Return the (X, Y) coordinate for the center point of the cell that contains the specified text.  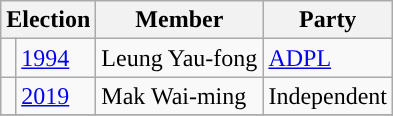
Leung Yau-fong (180, 58)
2019 (56, 96)
Independent (328, 96)
Election (48, 20)
Member (180, 20)
Party (328, 20)
ADPL (328, 58)
1994 (56, 58)
Mak Wai-ming (180, 96)
